Extract the [X, Y] coordinate from the center of the cell holding the provided text.  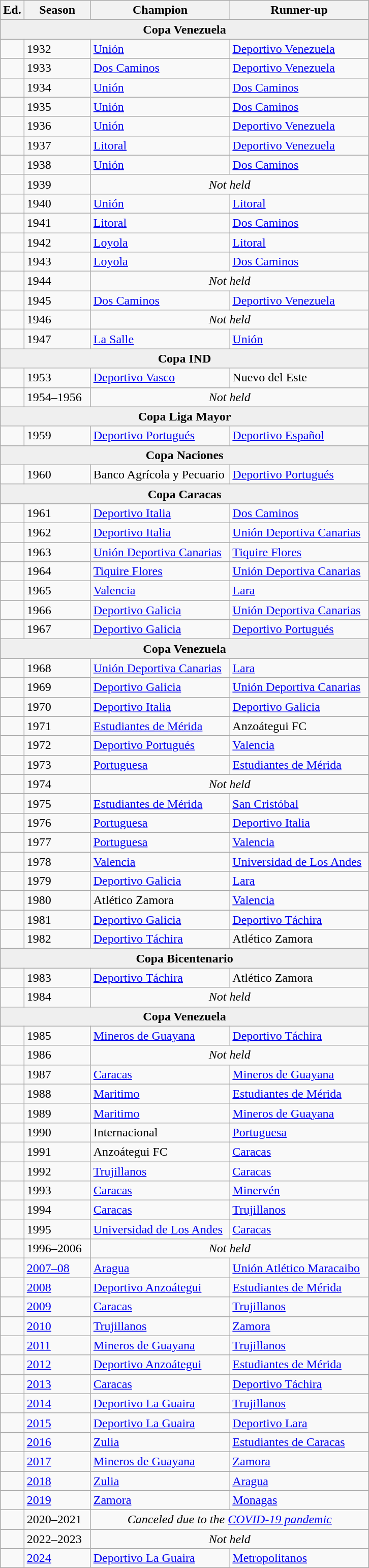
1979 [57, 881]
Banco Agrícola y Pecuario [160, 474]
Internacional [160, 1132]
2020–2021 [57, 1520]
Deportivo Lara [299, 1423]
1978 [57, 862]
1961 [57, 513]
2012 [57, 1365]
La Salle [160, 339]
Estudiantes de Caracas [299, 1442]
1940 [57, 203]
1971 [57, 726]
1947 [57, 339]
1967 [57, 629]
1980 [57, 900]
1935 [57, 107]
1996–2006 [57, 1249]
Deportivo Español [299, 436]
Copa Caracas [185, 494]
1962 [57, 532]
1936 [57, 126]
1945 [57, 300]
1986 [57, 1055]
1953 [57, 378]
1963 [57, 552]
1990 [57, 1132]
1977 [57, 842]
San Cristóbal [299, 803]
1987 [57, 1074]
1972 [57, 745]
2019 [57, 1500]
Copa Bicentenario [185, 958]
2017 [57, 1461]
1944 [57, 281]
1960 [57, 474]
1939 [57, 184]
1966 [57, 610]
2010 [57, 1326]
Nuevo del Este [299, 378]
2009 [57, 1307]
1970 [57, 707]
Ed. [12, 10]
2011 [57, 1345]
1976 [57, 823]
1973 [57, 765]
1982 [57, 939]
1995 [57, 1229]
2024 [57, 1558]
1992 [57, 1171]
1983 [57, 978]
Deportivo Vasco [160, 378]
Champion [160, 10]
1937 [57, 145]
2022–2023 [57, 1539]
1988 [57, 1094]
2008 [57, 1287]
Runner-up [299, 10]
Metropolitanos [299, 1558]
1993 [57, 1191]
1938 [57, 165]
1964 [57, 571]
Season [57, 10]
2015 [57, 1423]
2014 [57, 1403]
1981 [57, 920]
Copa Liga Mayor [185, 416]
1932 [57, 49]
1934 [57, 87]
1941 [57, 223]
Copa IND [185, 358]
Unión Atlético Maracaibo [299, 1268]
2016 [57, 1442]
1994 [57, 1210]
1933 [57, 68]
1974 [57, 784]
1943 [57, 262]
Monagas [299, 1500]
Minervén [299, 1191]
2013 [57, 1384]
1946 [57, 320]
Copa Naciones [185, 455]
2007–08 [57, 1268]
1965 [57, 591]
2018 [57, 1481]
1984 [57, 997]
1968 [57, 668]
Canceled due to the COVID-19 pandemic [230, 1520]
1954–1956 [57, 397]
1959 [57, 436]
1991 [57, 1152]
1969 [57, 687]
1942 [57, 243]
1975 [57, 803]
1985 [57, 1036]
1989 [57, 1113]
